Return the (x, y) coordinate for the center point of the cell that contains the specified text.  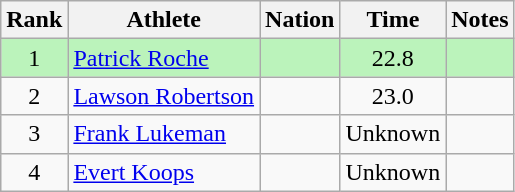
Athlete (164, 20)
4 (34, 172)
Patrick Roche (164, 58)
Evert Koops (164, 172)
1 (34, 58)
Rank (34, 20)
22.8 (393, 58)
23.0 (393, 96)
Frank Lukeman (164, 134)
2 (34, 96)
3 (34, 134)
Notes (480, 20)
Time (393, 20)
Lawson Robertson (164, 96)
Nation (300, 20)
